Pinpoint the cell where the given text exists, returning its [X, Y] midpoint coordinate. 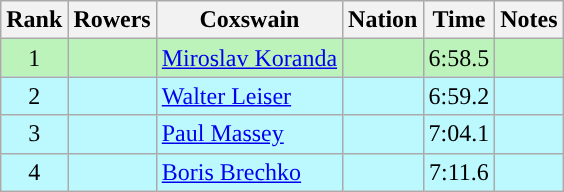
Coxswain [249, 20]
Miroslav Koranda [249, 58]
1 [34, 58]
Notes [529, 20]
Paul Massey [249, 134]
6:59.2 [459, 96]
Boris Brechko [249, 172]
3 [34, 134]
2 [34, 96]
Rowers [112, 20]
6:58.5 [459, 58]
Nation [383, 20]
Time [459, 20]
7:11.6 [459, 172]
4 [34, 172]
Walter Leiser [249, 96]
7:04.1 [459, 134]
Rank [34, 20]
